Return [x, y] of the center of cell containing provided text 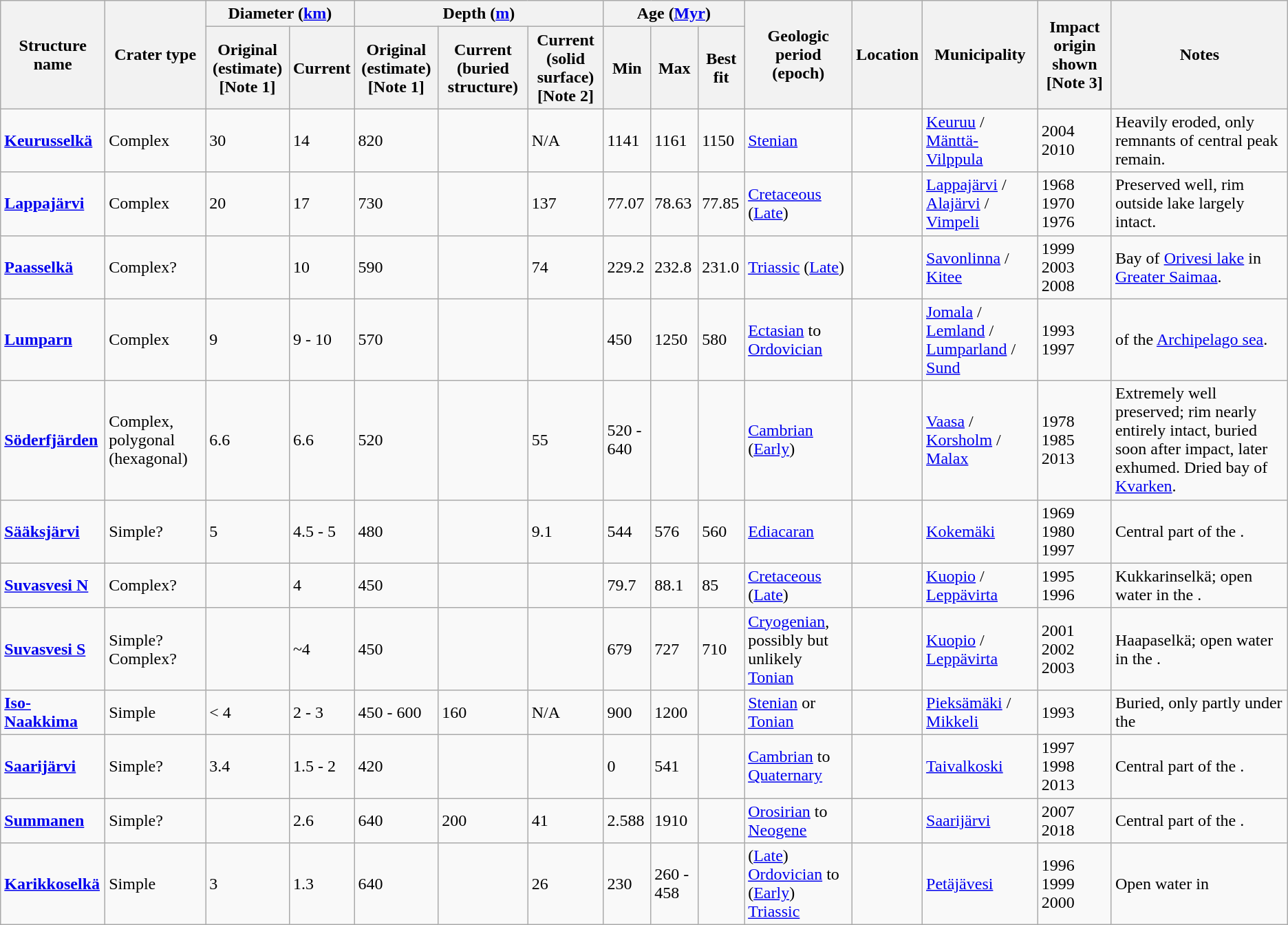
Kokemäki [980, 531]
450 - 600 [396, 712]
160 [483, 712]
Orosirian to Neogene [798, 820]
570 [396, 340]
19931997 [1075, 340]
710 [721, 648]
Diameter (km) [280, 14]
Current (solid surface)[Note 2] [566, 67]
1200 [674, 712]
Municipality [980, 55]
19951996 [1075, 585]
Notes [1199, 55]
Geologic period (epoch) [798, 55]
74 [566, 267]
Impact origin shown [Note 3] [1075, 55]
2 - 3 [322, 712]
2.588 [627, 820]
560 [721, 531]
Suvasvesi S [53, 648]
1993 [1075, 712]
576 [674, 531]
480 [396, 531]
1910 [674, 820]
Söderfjärden [53, 440]
9 [248, 340]
230 [627, 884]
0 [627, 766]
Haapaselkä; open water in the . [1199, 648]
197819852013 [1075, 440]
Cryogenian, possibly but unlikely Tonian [798, 648]
Heavily eroded, only remnants of central peak remain. [1199, 140]
199719982013 [1075, 766]
1.3 [322, 884]
77.85 [721, 204]
Sääksjärvi [53, 531]
30 [248, 140]
20 [248, 204]
9 - 10 [322, 340]
Age (Myr) [674, 14]
Crater type [155, 55]
10 [322, 267]
78.63 [674, 204]
(Late) Ordovician to (Early) Triassic [798, 884]
Location [888, 55]
Cambrian to Quaternary [798, 766]
Summanen [53, 820]
Simple?Complex? [155, 648]
4.5 - 5 [322, 531]
20042010 [1075, 140]
Petäjävesi [980, 884]
1150 [721, 140]
137 [566, 204]
900 [627, 712]
Suvasvesi N [53, 585]
679 [627, 648]
Max [674, 67]
Iso-Naakkima [53, 712]
of the Archipelago sea. [1199, 340]
14 [322, 140]
Pieksämäki / Mikkeli [980, 712]
Extremely well preserved; rim nearly entirely intact, buried soon after impact, later exhumed. Dried bay of Kvarken. [1199, 440]
Ediacaran [798, 531]
Min [627, 67]
730 [396, 204]
2.6 [322, 820]
200 [483, 820]
260 - 458 [674, 884]
3 [248, 884]
580 [721, 340]
420 [396, 766]
Keuruu / Mänttä-Vilppula [980, 140]
4 [322, 585]
77.07 [627, 204]
Current [322, 67]
20072018 [1075, 820]
85 [721, 585]
< 4 [248, 712]
Vaasa / Korsholm / Malax [980, 440]
Savonlinna / Kitee [980, 267]
Bay of Orivesi lake in Greater Saimaa. [1199, 267]
Best fit [721, 67]
229.2 [627, 267]
727 [674, 648]
1250 [674, 340]
~4 [322, 648]
541 [674, 766]
Jomala / Lemland / Lumparland / Sund [980, 340]
Ectasian to Ordovician [798, 340]
Open water in [1199, 884]
17 [322, 204]
26 [566, 884]
Lappajärvi [53, 204]
79.7 [627, 585]
Current (buried structure) [483, 67]
Karikkoselkä [53, 884]
1.5 - 2 [322, 766]
41 [566, 820]
Paasselkä [53, 267]
232.8 [674, 267]
520 [396, 440]
Preserved well, rim outside lake largely intact. [1199, 204]
196919801997 [1075, 531]
5 [248, 531]
Complex, polygonal (hexagonal) [155, 440]
1141 [627, 140]
544 [627, 531]
Triassic (Late) [798, 267]
Kukkarinselkä; open water in the . [1199, 585]
590 [396, 267]
55 [566, 440]
199619992000 [1075, 884]
Keurusselkä [53, 140]
199920032008 [1075, 267]
Buried, only partly under the [1199, 712]
Depth (m) [479, 14]
Stenian or Tonian [798, 712]
20012002 2003 [1075, 648]
Lumparn [53, 340]
820 [396, 140]
Lappajärvi / Alajärvi / Vimpeli [980, 204]
9.1 [566, 531]
88.1 [674, 585]
Stenian [798, 140]
Cambrian (Early) [798, 440]
3.4 [248, 766]
520 - 640 [627, 440]
Taivalkoski [980, 766]
231.0 [721, 267]
1161 [674, 140]
Structure name [53, 55]
196819701976 [1075, 204]
